Search for the cell housing the specified text and yield its (X, Y) center coordinate. 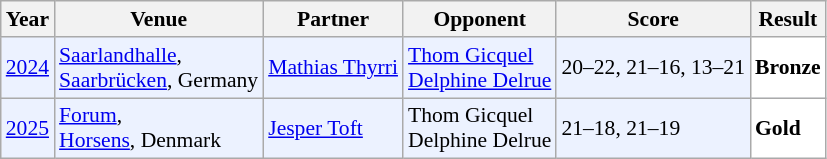
Forum,Horsens, Denmark (158, 128)
Partner (333, 19)
Venue (158, 19)
Result (788, 19)
Bronze (788, 68)
20–22, 21–16, 13–21 (653, 68)
2024 (28, 68)
Score (653, 19)
Year (28, 19)
Opponent (480, 19)
Mathias Thyrri (333, 68)
21–18, 21–19 (653, 128)
Gold (788, 128)
Saarlandhalle,Saarbrücken, Germany (158, 68)
2025 (28, 128)
Jesper Toft (333, 128)
